Find where the given text appears and provide that cell's center as [x, y] coordinate. 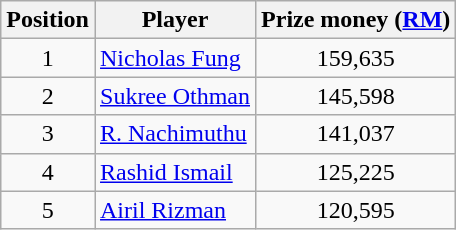
Prize money (RM) [356, 20]
Position [48, 20]
120,595 [356, 210]
Sukree Othman [174, 96]
3 [48, 134]
1 [48, 58]
Nicholas Fung [174, 58]
4 [48, 172]
159,635 [356, 58]
145,598 [356, 96]
Rashid Ismail [174, 172]
5 [48, 210]
125,225 [356, 172]
2 [48, 96]
R. Nachimuthu [174, 134]
141,037 [356, 134]
Airil Rizman [174, 210]
Player [174, 20]
